Pinpoint the cell where the given text exists, returning its [X, Y] midpoint coordinate. 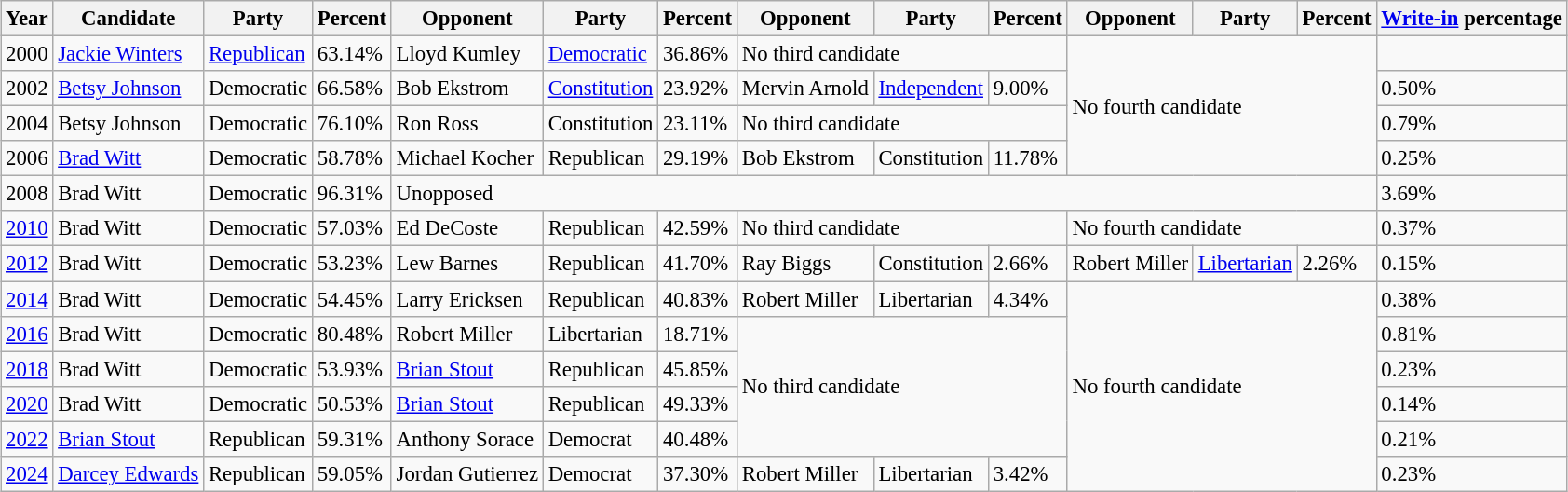
58.78% [352, 158]
2022 [27, 439]
Michael Kocher [467, 158]
0.79% [1471, 124]
59.05% [352, 473]
2002 [27, 89]
49.33% [698, 403]
Ron Ross [467, 124]
53.93% [352, 369]
41.70% [698, 264]
63.14% [352, 53]
2006 [27, 158]
2.26% [1337, 264]
36.86% [698, 53]
0.15% [1471, 264]
Lloyd Kumley [467, 53]
54.45% [352, 299]
Jackie Winters [128, 53]
2024 [27, 473]
66.58% [352, 89]
0.50% [1471, 89]
2004 [27, 124]
45.85% [698, 369]
0.38% [1471, 299]
Jordan Gutierrez [467, 473]
2.66% [1028, 264]
0.14% [1471, 403]
4.34% [1028, 299]
3.42% [1028, 473]
59.31% [352, 439]
Larry Ericksen [467, 299]
2010 [27, 228]
40.83% [698, 299]
2012 [27, 264]
2000 [27, 53]
0.21% [1471, 439]
Anthony Sorace [467, 439]
Lew Barnes [467, 264]
9.00% [1028, 89]
Darcey Edwards [128, 473]
53.23% [352, 264]
80.48% [352, 334]
37.30% [698, 473]
Independent [931, 89]
3.69% [1471, 194]
23.92% [698, 89]
2018 [27, 369]
2020 [27, 403]
11.78% [1028, 158]
2008 [27, 194]
Year [27, 19]
50.53% [352, 403]
18.71% [698, 334]
Ed DeCoste [467, 228]
0.81% [1471, 334]
0.25% [1471, 158]
Mervin Arnold [804, 89]
40.48% [698, 439]
57.03% [352, 228]
Write-in percentage [1471, 19]
Candidate [128, 19]
Unopposed [884, 194]
Ray Biggs [804, 264]
2014 [27, 299]
96.31% [352, 194]
29.19% [698, 158]
23.11% [698, 124]
76.10% [352, 124]
2016 [27, 334]
0.37% [1471, 228]
42.59% [698, 228]
